Determine the [x, y] coordinate at the center of the cell enclosing the given text.  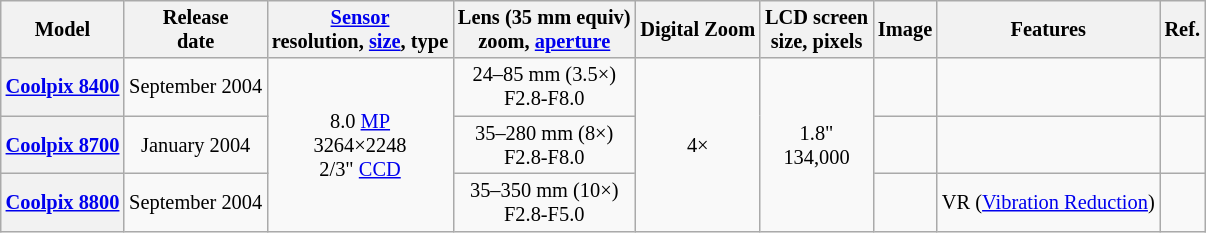
Model [63, 29]
8.0 MP3264×22482/3" CCD [360, 144]
4× [698, 144]
January 2004 [196, 145]
Coolpix 8400 [63, 87]
Sensorresolution, size, type [360, 29]
Coolpix 8800 [63, 202]
35–350 mm (10×)F2.8-F5.0 [544, 202]
Lens (35 mm equiv)zoom, aperture [544, 29]
1.8"134,000 [816, 144]
VR (Vibration Reduction) [1048, 202]
Coolpix 8700 [63, 145]
Digital Zoom [698, 29]
24–85 mm (3.5×)F2.8-F8.0 [544, 87]
Releasedate [196, 29]
35–280 mm (8×)F2.8-F8.0 [544, 145]
LCD screensize, pixels [816, 29]
Features [1048, 29]
Image [905, 29]
Ref. [1182, 29]
